Identify which cell holds the provided text, then report its [x, y] central coordinate. 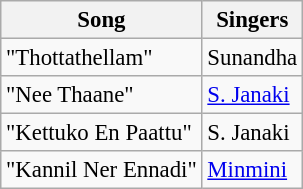
"Nee Thaane" [102, 95]
Song [102, 20]
Minmini [252, 170]
"Kannil Ner Ennadi" [102, 170]
Sunandha [252, 58]
"Thottathellam" [102, 58]
"Kettuko En Paattu" [102, 133]
Singers [252, 20]
